Determine the [X, Y] coordinate at the center of the cell enclosing the given text.  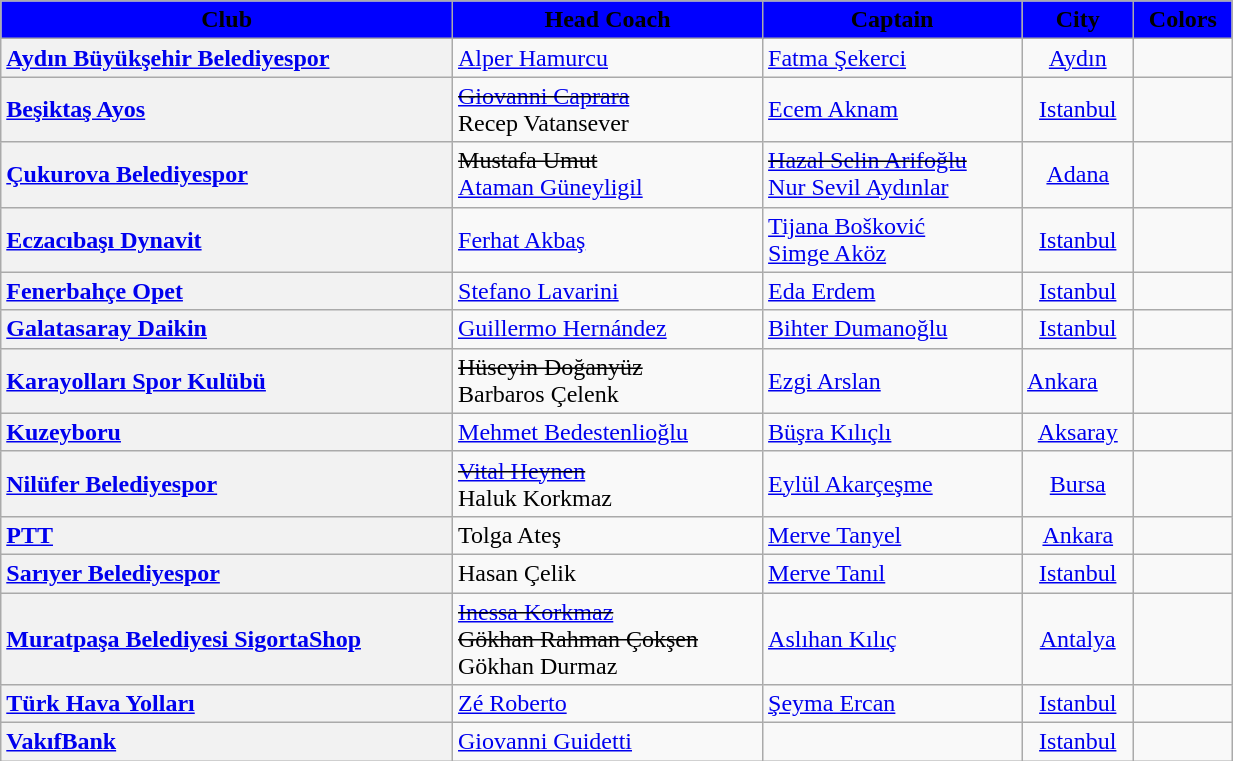
Kuzeyboru [227, 432]
Adana [1078, 174]
City [1078, 20]
Bihter Dumanoğlu [892, 329]
Alper Hamurcu [608, 58]
Eda Erdem [892, 291]
Hazal Selin Arifoğlu Nur Sevil Aydınlar [892, 174]
Galatasaray Daikin [227, 329]
Vital Heynen Haluk Korkmaz [608, 484]
Eczacıbaşı Dynavit [227, 240]
Antalya [1078, 638]
Guillermo Hernández [608, 329]
Sarıyer Belediyespor [227, 573]
PTT [227, 535]
Head Coach [608, 20]
Captain [892, 20]
Tijana Bošković Simge Aköz [892, 240]
Hüseyin Doğanyüz Barbaros Çelenk [608, 380]
Zé Roberto [608, 704]
Club [227, 20]
Aydın [1078, 58]
Şeyma Ercan [892, 704]
Stefano Lavarini [608, 291]
Merve Tanyel [892, 535]
Aksaray [1078, 432]
Muratpaşa Belediyesi SigortaShop [227, 638]
Tolga Ateş [608, 535]
Merve Tanıl [892, 573]
Mehmet Bedestenlioğlu [608, 432]
Ecem Aknam [892, 110]
Büşra Kılıçlı [892, 432]
Çukurova Belediyespor [227, 174]
Colors [1183, 20]
Giovanni Guidetti [608, 742]
Beşiktaş Ayos [227, 110]
Mustafa Umut Ataman Güneyligil [608, 174]
Eylül Akarçeşme [892, 484]
Fenerbahçe Opet [227, 291]
VakıfBank [227, 742]
Aslıhan Kılıç [892, 638]
Nilüfer Belediyespor [227, 484]
Ferhat Akbaş [608, 240]
Bursa [1078, 484]
Ezgi Arslan [892, 380]
Türk Hava Yolları [227, 704]
Giovanni Caprara Recep Vatansever [608, 110]
Fatma Şekerci [892, 58]
Aydın Büyükşehir Belediyespor [227, 58]
Karayolları Spor Kulübü [227, 380]
Inessa Korkmaz Gökhan Rahman Çokşen Gökhan Durmaz [608, 638]
Hasan Çelik [608, 573]
